Pinpoint the cell where the given text exists, returning its [x, y] midpoint coordinate. 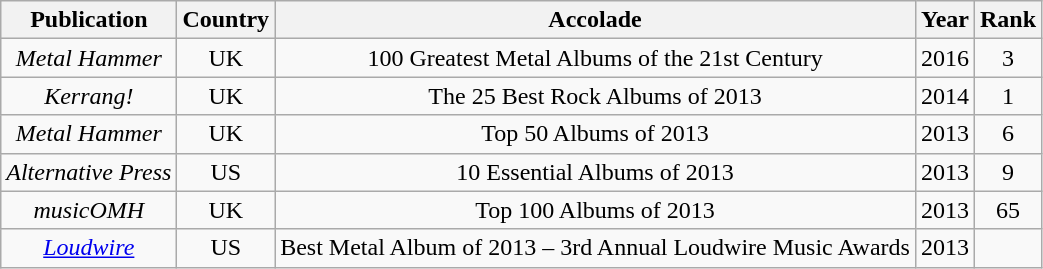
musicOMH [89, 210]
Accolade [596, 20]
Alternative Press [89, 172]
Top 100 Albums of 2013 [596, 210]
Year [944, 20]
1 [1008, 96]
65 [1008, 210]
3 [1008, 58]
Best Metal Album of 2013 – 3rd Annual Loudwire Music Awards [596, 248]
100 Greatest Metal Albums of the 21st Century [596, 58]
The 25 Best Rock Albums of 2013 [596, 96]
10 Essential Albums of 2013 [596, 172]
Publication [89, 20]
2016 [944, 58]
6 [1008, 134]
9 [1008, 172]
Loudwire [89, 248]
Rank [1008, 20]
Kerrang! [89, 96]
Top 50 Albums of 2013 [596, 134]
Country [226, 20]
2014 [944, 96]
